Pinpoint the cell where the given text exists, returning its (X, Y) midpoint coordinate. 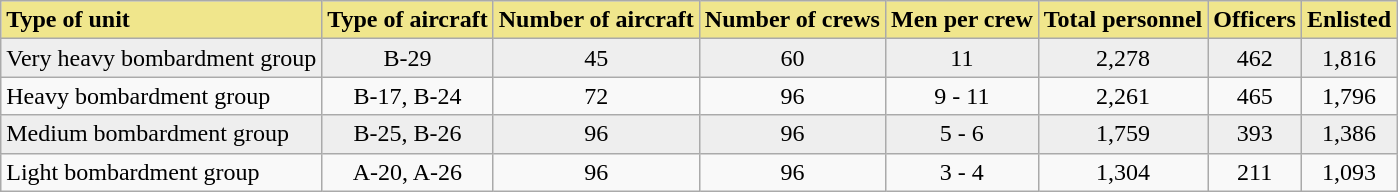
3 - 4 (962, 172)
Officers (1255, 20)
Medium bombardment group (162, 134)
Number of aircraft (596, 20)
72 (596, 96)
Enlisted (1348, 20)
5 - 6 (962, 134)
Very heavy bombardment group (162, 58)
462 (1255, 58)
393 (1255, 134)
2,261 (1123, 96)
1,759 (1123, 134)
A-20, A-26 (408, 172)
Type of unit (162, 20)
211 (1255, 172)
60 (792, 58)
45 (596, 58)
1,304 (1123, 172)
Heavy bombardment group (162, 96)
1,386 (1348, 134)
11 (962, 58)
2,278 (1123, 58)
465 (1255, 96)
B-25, B-26 (408, 134)
Total personnel (1123, 20)
Type of aircraft (408, 20)
9 - 11 (962, 96)
Number of crews (792, 20)
B-29 (408, 58)
B-17, B-24 (408, 96)
Men per crew (962, 20)
1,816 (1348, 58)
Light bombardment group (162, 172)
1,093 (1348, 172)
1,796 (1348, 96)
